Determine the (X, Y) coordinate at the center of the cell enclosing the given text.  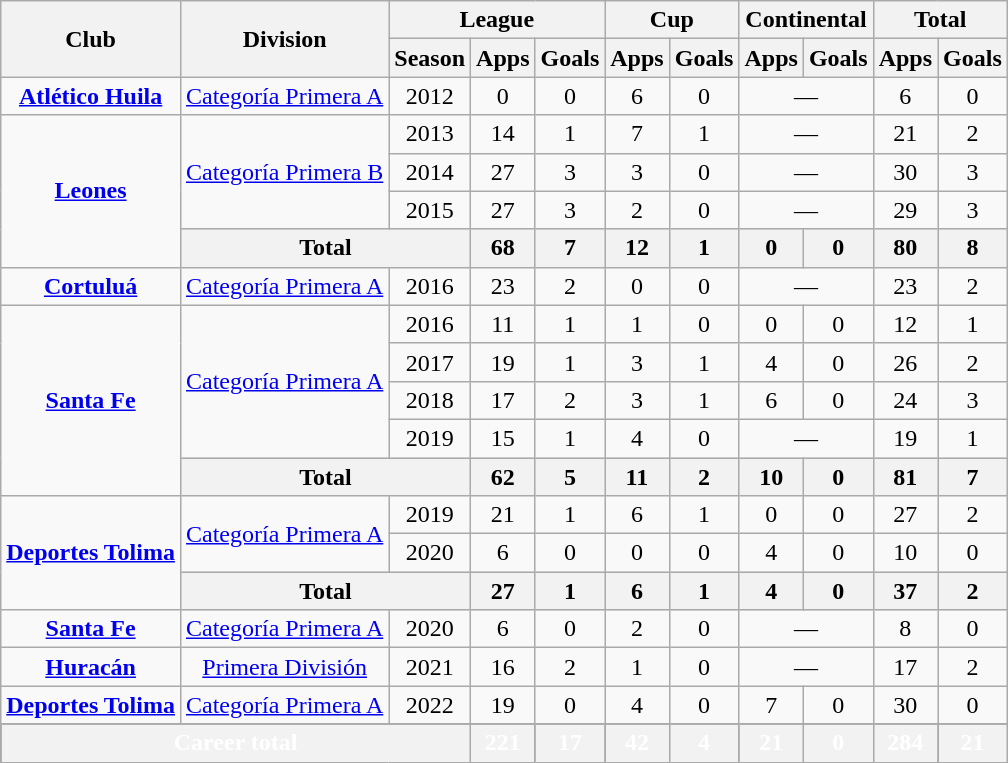
2015 (430, 210)
2017 (430, 362)
Huracán (91, 667)
Division (284, 39)
26 (905, 362)
Continental (806, 20)
37 (905, 591)
Atlético Huila (91, 96)
62 (503, 477)
81 (905, 477)
Cup (672, 20)
2021 (430, 667)
2013 (430, 134)
2014 (430, 172)
221 (503, 743)
24 (905, 400)
Career total (236, 743)
Season (430, 58)
16 (503, 667)
42 (637, 743)
Primera División (284, 667)
284 (905, 743)
League (497, 20)
2018 (430, 400)
5 (570, 477)
14 (503, 134)
Categoría Primera B (284, 172)
Cortuluá (91, 286)
68 (503, 248)
2012 (430, 96)
15 (503, 438)
29 (905, 210)
Club (91, 39)
2022 (430, 705)
80 (905, 248)
Leones (91, 191)
